Identify which cell holds the provided text, then report its [X, Y] central coordinate. 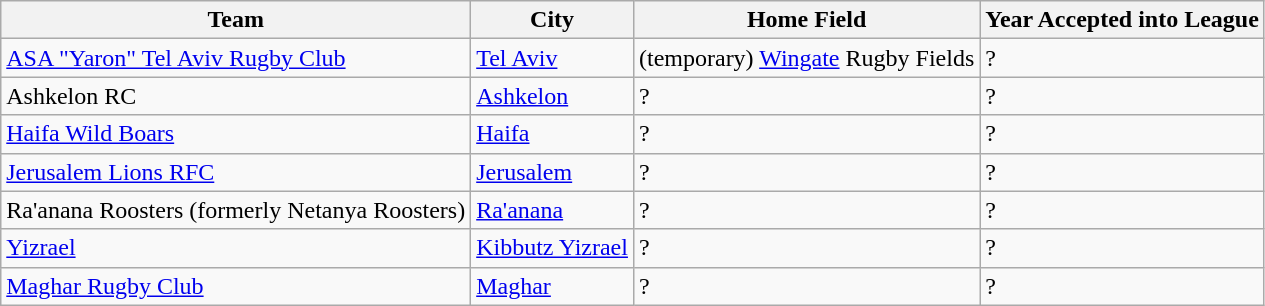
Kibbutz Yizrael [552, 248]
ASA "Yaron" Tel Aviv Rugby Club [236, 58]
Home Field [806, 20]
Jerusalem [552, 172]
Ashkelon [552, 96]
Maghar [552, 286]
Year Accepted into League [1122, 20]
Maghar Rugby Club [236, 286]
Ashkelon RC [236, 96]
Yizrael [236, 248]
Haifa [552, 134]
Ra'anana Roosters (formerly Netanya Roosters) [236, 210]
Team [236, 20]
City [552, 20]
Jerusalem Lions RFC [236, 172]
(temporary) Wingate Rugby Fields [806, 58]
Tel Aviv [552, 58]
Ra'anana [552, 210]
Haifa Wild Boars [236, 134]
